From the cell containing the given text, extract its center point as (x, y) coordinate. 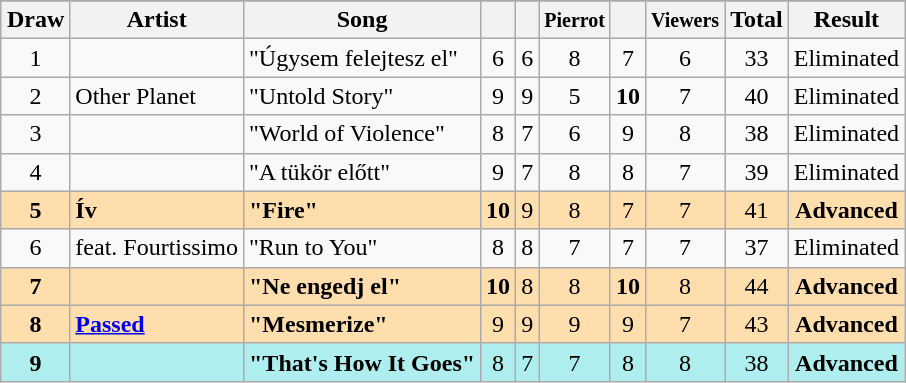
1 (35, 58)
40 (757, 96)
Result (846, 20)
"World of Violence" (362, 134)
"Run to You" (362, 248)
2 (35, 96)
"Ne engedj el" (362, 286)
"A tükör előtt" (362, 172)
"Mesmerize" (362, 324)
"Untold Story" (362, 96)
Total (757, 20)
Passed (157, 324)
33 (757, 58)
Pierrot (575, 20)
43 (757, 324)
feat. Fourtissimo (157, 248)
41 (757, 210)
Artist (157, 20)
Other Planet (157, 96)
Ív (157, 210)
"Fire" (362, 210)
"Úgysem felejtesz el" (362, 58)
37 (757, 248)
39 (757, 172)
Viewers (686, 20)
Song (362, 20)
Draw (35, 20)
4 (35, 172)
44 (757, 286)
"That's How It Goes" (362, 362)
3 (35, 134)
